Pinpoint the cell where the given text exists, returning its (X, Y) midpoint coordinate. 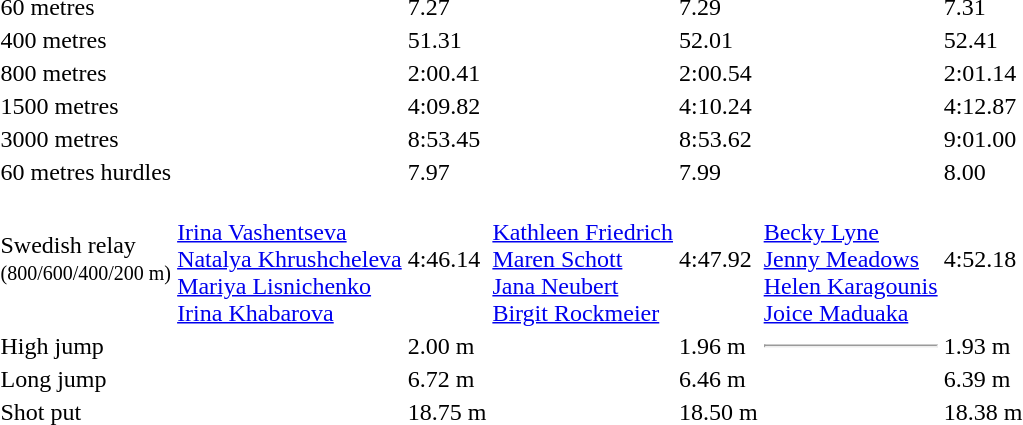
Becky LyneJenny MeadowsHelen KaragounisJoice Maduaka (850, 259)
Irina VashentsevaNatalya KhrushchelevaMariya LisnichenkoIrina Khabarova (290, 259)
7.97 (447, 172)
6.72 m (447, 379)
7.99 (718, 172)
8:53.45 (447, 139)
4:10.24 (718, 106)
Kathleen FriedrichMaren SchottJana NeubertBirgit Rockmeier (583, 259)
4:09.82 (447, 106)
2.00 m (447, 346)
2:00.54 (718, 73)
6.46 m (718, 379)
2:00.41 (447, 73)
8:53.62 (718, 139)
4:47.92 (718, 259)
52.01 (718, 40)
1.96 m (718, 346)
51.31 (447, 40)
4:46.14 (447, 259)
